Locate the cell with the specified text and output its (X, Y) center coordinate. 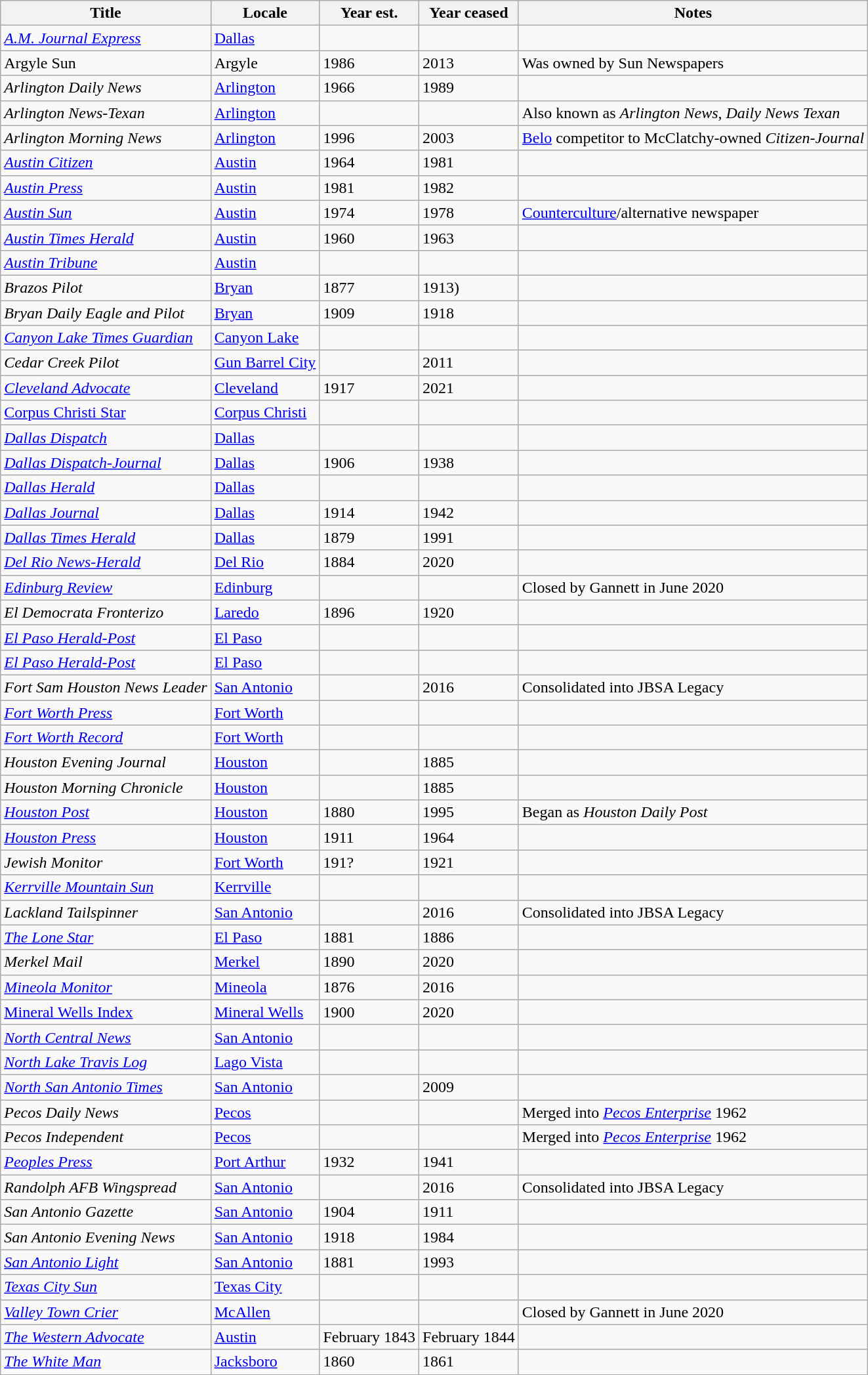
The White Man (106, 1362)
Jewish Monitor (106, 862)
Dallas Times Herald (106, 538)
McAllen (265, 1312)
1900 (369, 1012)
El Democrata Fronterizo (106, 612)
Texas City (265, 1287)
Also known as Arlington News, Daily News Texan (693, 113)
1906 (369, 463)
Merkel Mail (106, 962)
February 1844 (469, 1337)
Mineola Monitor (106, 987)
North San Antonio Times (106, 1087)
Mineral Wells Index (106, 1012)
Mineola (265, 987)
Houston Press (106, 837)
1909 (369, 313)
1978 (469, 213)
Arlington Daily News (106, 88)
Austin Tribune (106, 263)
Texas City Sun (106, 1287)
Austin Citizen (106, 163)
Year ceased (469, 13)
1879 (369, 538)
Canyon Lake (265, 338)
Argyle Sun (106, 63)
Cleveland (265, 388)
2021 (469, 388)
Mineral Wells (265, 1012)
Bryan Daily Eagle and Pilot (106, 313)
Arlington Morning News (106, 138)
Belo competitor to McClatchy-owned Citizen-Journal (693, 138)
Austin Press (106, 188)
Brazos Pilot (106, 287)
1963 (469, 238)
1986 (369, 63)
Cedar Creek Pilot (106, 363)
2013 (469, 63)
1960 (369, 238)
1932 (369, 1162)
Corpus Christi Star (106, 413)
Locale (265, 13)
1989 (469, 88)
1920 (469, 612)
Year est. (369, 13)
North Central News (106, 1037)
Canyon Lake Times Guardian (106, 338)
Counterculture/alternative newspaper (693, 213)
Houston Post (106, 813)
The Lone Star (106, 937)
1996 (369, 138)
Houston Evening Journal (106, 763)
191? (369, 862)
The Western Advocate (106, 1337)
Gun Barrel City (265, 363)
Fort Worth Press (106, 712)
2011 (469, 363)
Notes (693, 13)
Kerrville (265, 887)
Fort Worth Record (106, 738)
San Antonio Gazette (106, 1212)
1921 (469, 862)
San Antonio Evening News (106, 1237)
Del Rio (265, 562)
Began as Houston Daily Post (693, 813)
Pecos Daily News (106, 1112)
Argyle (265, 63)
Lago Vista (265, 1062)
Dallas Dispatch-Journal (106, 463)
A.M. Journal Express (106, 38)
Title (106, 13)
2009 (469, 1087)
1904 (369, 1212)
Randolph AFB Wingspread (106, 1187)
1966 (369, 88)
Cleveland Advocate (106, 388)
Del Rio News-Herald (106, 562)
1938 (469, 463)
1890 (369, 962)
1860 (369, 1362)
1861 (469, 1362)
1917 (369, 388)
San Antonio Light (106, 1262)
Arlington News-Texan (106, 113)
1914 (369, 513)
1974 (369, 213)
Fort Sam Houston News Leader (106, 687)
Was owned by Sun Newspapers (693, 63)
Merkel (265, 962)
Austin Sun (106, 213)
Kerrville Mountain Sun (106, 887)
1896 (369, 612)
1913) (469, 287)
Pecos Independent (106, 1137)
Jacksboro (265, 1362)
Edinburg (265, 587)
Dallas Herald (106, 488)
North Lake Travis Log (106, 1062)
1991 (469, 538)
2003 (469, 138)
1884 (369, 562)
Austin Times Herald (106, 238)
Edinburg Review (106, 587)
Valley Town Crier (106, 1312)
Lackland Tailspinner (106, 912)
Houston Morning Chronicle (106, 788)
1995 (469, 813)
Dallas Dispatch (106, 438)
February 1843 (369, 1337)
1984 (469, 1237)
Port Arthur (265, 1162)
1886 (469, 937)
1993 (469, 1262)
1941 (469, 1162)
1880 (369, 813)
1982 (469, 188)
1877 (369, 287)
Dallas Journal (106, 513)
Laredo (265, 612)
Corpus Christi (265, 413)
Peoples Press (106, 1162)
1942 (469, 513)
1876 (369, 987)
